For the text-containing cell, return its midpoint in [X, Y] coordinate format. 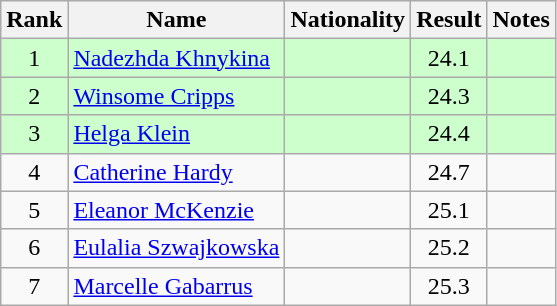
25.1 [449, 210]
Rank [34, 20]
Eulalia Szwajkowska [176, 248]
Catherine Hardy [176, 172]
Helga Klein [176, 134]
4 [34, 172]
Nadezhda Khnykina [176, 58]
25.2 [449, 248]
24.7 [449, 172]
Winsome Cripps [176, 96]
1 [34, 58]
3 [34, 134]
Eleanor McKenzie [176, 210]
24.4 [449, 134]
2 [34, 96]
5 [34, 210]
24.1 [449, 58]
Nationality [348, 20]
25.3 [449, 286]
Notes [521, 20]
Marcelle Gabarrus [176, 286]
7 [34, 286]
Name [176, 20]
24.3 [449, 96]
6 [34, 248]
Result [449, 20]
